Output the (X, Y) coordinate of the center of the cell containing the given text.  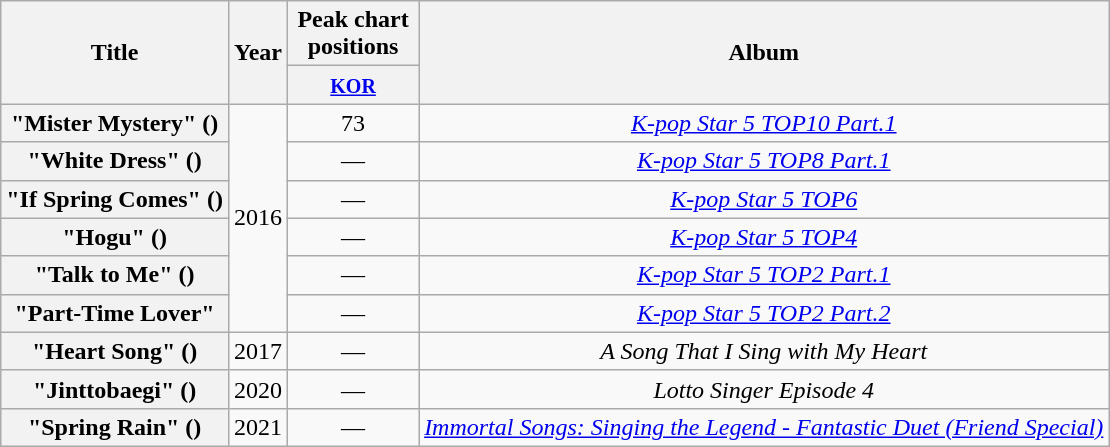
2021 (258, 427)
"Mister Mystery" () (115, 123)
Title (115, 52)
K-pop Star 5 TOP2 Part.1 (764, 275)
"Hogu" () (115, 237)
K-pop Star 5 TOP8 Part.1 (764, 161)
Peak chart positions (354, 34)
"Part-Time Lover" (115, 313)
K-pop Star 5 TOP10 Part.1 (764, 123)
73 (354, 123)
"Talk to Me" () (115, 275)
2017 (258, 351)
A Song That I Sing with My Heart (764, 351)
2020 (258, 389)
K-pop Star 5 TOP4 (764, 237)
"Jinttobaegi" () (115, 389)
Year (258, 52)
Album (764, 52)
Lotto Singer Episode 4 (764, 389)
Immortal Songs: Singing the Legend - Fantastic Duet (Friend Special) (764, 427)
2016 (258, 218)
K-pop Star 5 TOP2 Part.2 (764, 313)
KOR (354, 85)
"Spring Rain" () (115, 427)
K-pop Star 5 TOP6 (764, 199)
"Heart Song" () (115, 351)
"White Dress" () (115, 161)
"If Spring Comes" () (115, 199)
